Pinpoint the cell where the given text exists, returning its [x, y] midpoint coordinate. 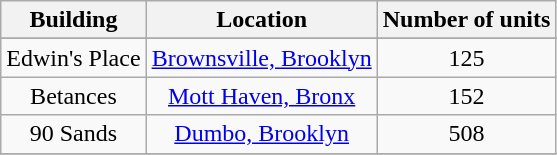
Dumbo, Brooklyn [262, 134]
125 [466, 58]
Building [74, 20]
Brownsville, Brooklyn [262, 58]
Edwin's Place [74, 58]
Mott Haven, Bronx [262, 96]
152 [466, 96]
Betances [74, 96]
508 [466, 134]
Location [262, 20]
Number of units [466, 20]
90 Sands [74, 134]
